Extract the [x, y] coordinate from the center of the cell holding the provided text.  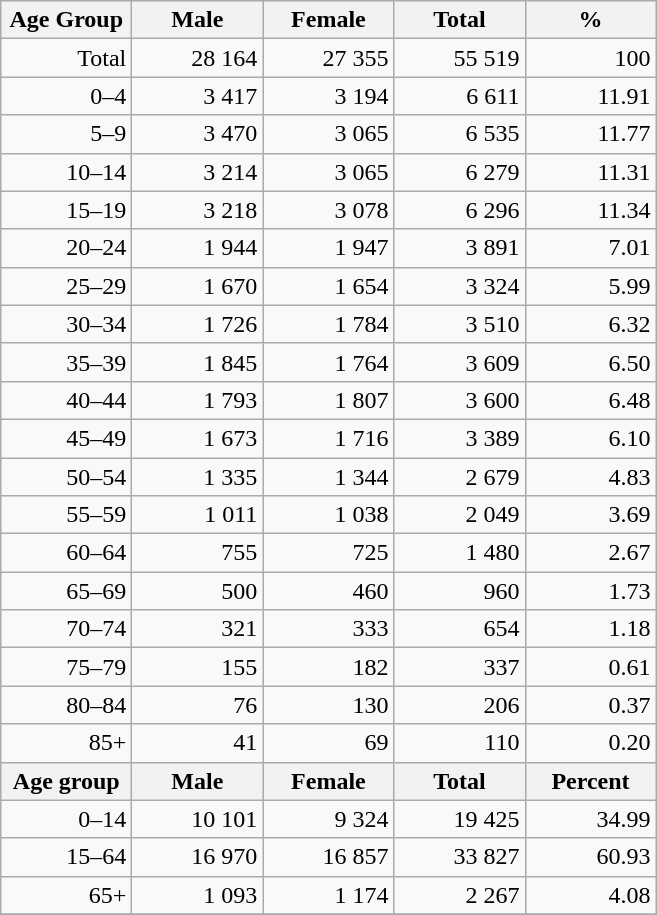
1 093 [198, 895]
182 [328, 667]
15–19 [66, 210]
1 764 [328, 362]
3 324 [460, 286]
40–44 [66, 400]
10 101 [198, 819]
% [590, 20]
6.50 [590, 362]
25–29 [66, 286]
3 470 [198, 134]
0–4 [66, 96]
7.01 [590, 248]
3 078 [328, 210]
6 611 [460, 96]
50–54 [66, 477]
6 535 [460, 134]
3 609 [460, 362]
3 510 [460, 324]
0.61 [590, 667]
3 194 [328, 96]
11.91 [590, 96]
41 [198, 743]
27 355 [328, 58]
3 214 [198, 172]
75–79 [66, 667]
55 519 [460, 58]
1 793 [198, 400]
60.93 [590, 857]
1 716 [328, 438]
4.83 [590, 477]
206 [460, 705]
321 [198, 629]
19 425 [460, 819]
10–14 [66, 172]
0.20 [590, 743]
30–34 [66, 324]
6.48 [590, 400]
1 947 [328, 248]
55–59 [66, 515]
460 [328, 591]
130 [328, 705]
9 324 [328, 819]
755 [198, 553]
3.69 [590, 515]
3 218 [198, 210]
20–24 [66, 248]
4.08 [590, 895]
69 [328, 743]
5–9 [66, 134]
11.34 [590, 210]
333 [328, 629]
34.99 [590, 819]
1.18 [590, 629]
1 845 [198, 362]
3 600 [460, 400]
3 891 [460, 248]
1 335 [198, 477]
1 344 [328, 477]
Age Group [66, 20]
45–49 [66, 438]
1 673 [198, 438]
1 944 [198, 248]
2 049 [460, 515]
1 654 [328, 286]
1 726 [198, 324]
110 [460, 743]
2.67 [590, 553]
2 679 [460, 477]
1 670 [198, 286]
1.73 [590, 591]
654 [460, 629]
1 807 [328, 400]
1 784 [328, 324]
1 480 [460, 553]
500 [198, 591]
65–69 [66, 591]
5.99 [590, 286]
6 279 [460, 172]
33 827 [460, 857]
3 417 [198, 96]
Percent [590, 781]
6 296 [460, 210]
15–64 [66, 857]
70–74 [66, 629]
2 267 [460, 895]
0–14 [66, 819]
11.31 [590, 172]
65+ [66, 895]
76 [198, 705]
100 [590, 58]
28 164 [198, 58]
80–84 [66, 705]
1 038 [328, 515]
960 [460, 591]
16 857 [328, 857]
Age group [66, 781]
3 389 [460, 438]
60–64 [66, 553]
725 [328, 553]
6.32 [590, 324]
155 [198, 667]
85+ [66, 743]
11.77 [590, 134]
337 [460, 667]
1 174 [328, 895]
0.37 [590, 705]
35–39 [66, 362]
16 970 [198, 857]
1 011 [198, 515]
6.10 [590, 438]
